Locate the cell with the specified text and output its [X, Y] center coordinate. 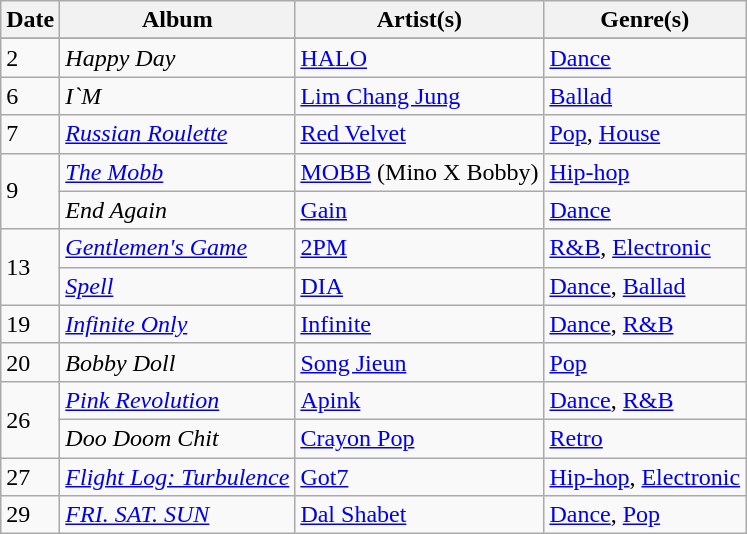
Dance, Pop [645, 515]
Hip-hop, Electronic [645, 477]
Got7 [420, 477]
7 [30, 134]
Infinite Only [178, 324]
13 [30, 267]
26 [30, 419]
Lim Chang Jung [420, 96]
19 [30, 324]
HALO [420, 58]
Song Jieun [420, 362]
Dal Shabet [420, 515]
MOBB (Mino X Bobby) [420, 172]
DIA [420, 286]
Gentlemen's Game [178, 248]
6 [30, 96]
Bobby Doll [178, 362]
Pop, House [645, 134]
Red Velvet [420, 134]
Retro [645, 438]
Russian Roulette [178, 134]
Infinite [420, 324]
FRI. SAT. SUN [178, 515]
Doo Doom Chit [178, 438]
R&B, Electronic [645, 248]
20 [30, 362]
Artist(s) [420, 20]
29 [30, 515]
Pop [645, 362]
The Mobb [178, 172]
Genre(s) [645, 20]
9 [30, 191]
Pink Revolution [178, 400]
Spell [178, 286]
2 [30, 58]
I`M [178, 96]
Gain [420, 210]
End Again [178, 210]
Apink [420, 400]
Album [178, 20]
Hip-hop [645, 172]
Date [30, 20]
27 [30, 477]
2PM [420, 248]
Happy Day [178, 58]
Dance, Ballad [645, 286]
Ballad [645, 96]
Flight Log: Turbulence [178, 477]
Crayon Pop [420, 438]
